Identify which cell holds the provided text, then report its (X, Y) central coordinate. 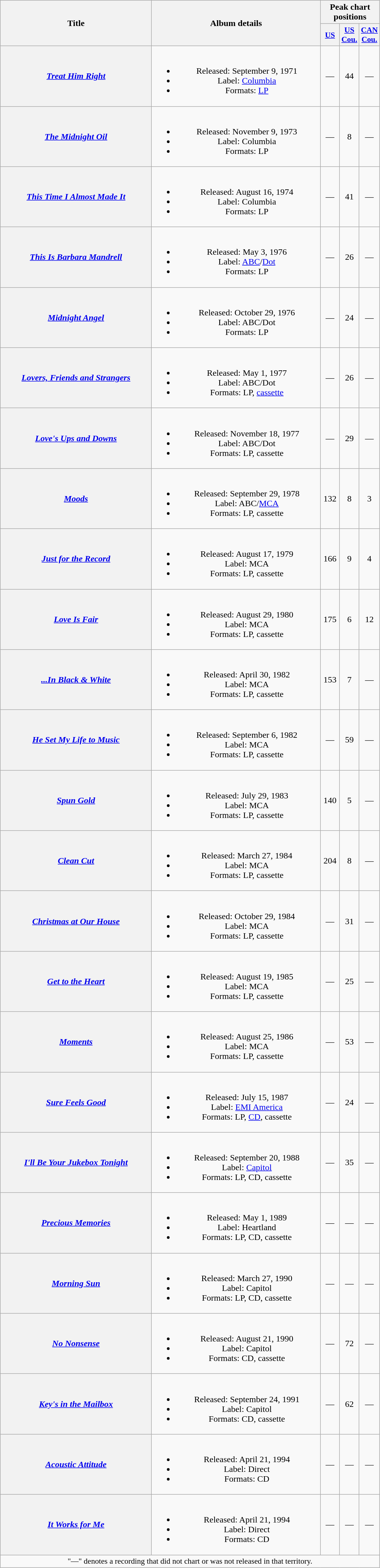
Peak chart positions (350, 12)
4 (369, 559)
Album details (236, 23)
25 (349, 981)
Released: August 19, 1985Label: MCAFormats: LP, cassette (236, 981)
31 (349, 921)
Released: May 1, 1989Label: HeartlandFormats: LP, CD, cassette (236, 1223)
153 (330, 680)
USCou. (349, 35)
Released: August 16, 1974Label: ColumbiaFormats: LP (236, 197)
Moments (76, 1042)
US (330, 35)
Released: September 24, 1991Label: CapitolFormats: CD, cassette (236, 1404)
Released: August 21, 1990Label: CapitolFormats: CD, cassette (236, 1343)
Released: March 27, 1984Label: MCAFormats: LP, cassette (236, 861)
Released: August 29, 1980Label: MCAFormats: LP, cassette (236, 619)
72 (349, 1343)
I'll Be Your Jukebox Tonight (76, 1163)
This Time I Almost Made It (76, 197)
The Midnight Oil (76, 137)
It Works for Me (76, 1525)
Midnight Angel (76, 317)
Clean Cut (76, 861)
59 (349, 740)
Released: September 6, 1982Label: MCAFormats: LP, cassette (236, 740)
53 (349, 1042)
132 (330, 499)
He Set My Life to Music (76, 740)
44 (349, 76)
Released: July 15, 1987Label: EMI AmericaFormats: LP, CD, cassette (236, 1102)
12 (369, 619)
Released: October 29, 1976Label: ABC/DotFormats: LP (236, 317)
204 (330, 861)
Released: July 29, 1983Label: MCAFormats: LP, cassette (236, 801)
Love's Ups and Downs (76, 438)
Treat Him Right (76, 76)
Released: October 29, 1984Label: MCAFormats: LP, cassette (236, 921)
62 (349, 1404)
Spun Gold (76, 801)
Released: March 27, 1990Label: CapitolFormats: LP, CD, cassette (236, 1283)
Morning Sun (76, 1283)
Sure Feels Good (76, 1102)
Moods (76, 499)
Released: November 18, 1977Label: ABC/DotFormats: LP, cassette (236, 438)
Released: September 20, 1988Label: CapitolFormats: LP, CD, cassette (236, 1163)
Released: April 30, 1982Label: MCAFormats: LP, cassette (236, 680)
Key's in the Mailbox (76, 1404)
6 (349, 619)
9 (349, 559)
175 (330, 619)
41 (349, 197)
7 (349, 680)
...In Black & White (76, 680)
CANCou. (369, 35)
Get to the Heart (76, 981)
Lovers, Friends and Strangers (76, 378)
Just for the Record (76, 559)
Released: August 17, 1979Label: MCAFormats: LP, cassette (236, 559)
Title (76, 23)
Love Is Fair (76, 619)
Released: August 25, 1986Label: MCAFormats: LP, cassette (236, 1042)
Precious Memories (76, 1223)
3 (369, 499)
Released: November 9, 1973Label: ColumbiaFormats: LP (236, 137)
Released: September 29, 1978Label: ABC/MCAFormats: LP, cassette (236, 499)
"—" denotes a recording that did not chart or was not released in that territory. (190, 1561)
Released: May 3, 1976Label: ABC/DotFormats: LP (236, 257)
140 (330, 801)
Acoustic Attitude (76, 1464)
Released: September 9, 1971Label: ColumbiaFormats: LP (236, 76)
Christmas at Our House (76, 921)
166 (330, 559)
Released: May 1, 1977Label: ABC/DotFormats: LP, cassette (236, 378)
29 (349, 438)
5 (349, 801)
No Nonsense (76, 1343)
35 (349, 1163)
This Is Barbara Mandrell (76, 257)
